Determine the (x, y) coordinate at the center of the cell enclosing the given text.  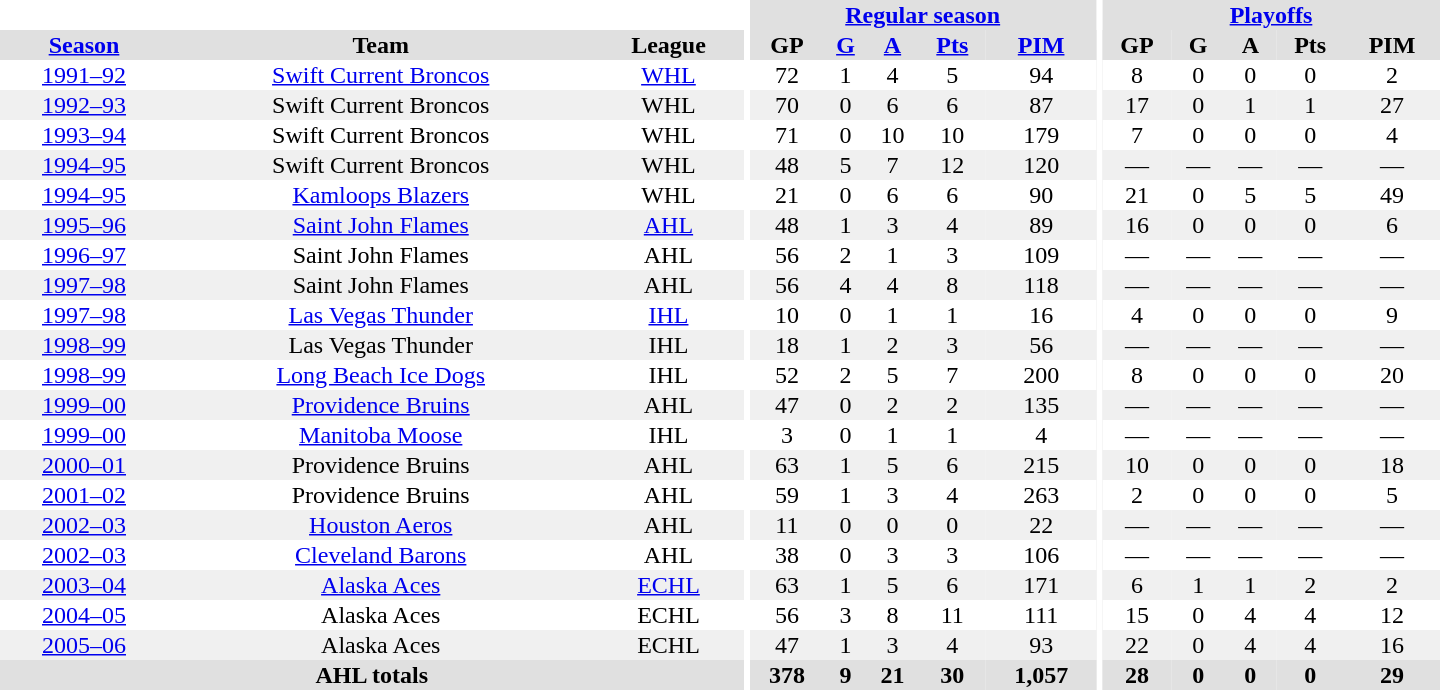
179 (1041, 135)
93 (1041, 645)
2004–05 (84, 615)
72 (786, 75)
94 (1041, 75)
Kamloops Blazers (380, 195)
Season (84, 45)
378 (786, 675)
Team (380, 45)
15 (1137, 615)
17 (1137, 105)
49 (1392, 195)
Manitoba Moose (380, 435)
1991–92 (84, 75)
89 (1041, 225)
59 (786, 495)
263 (1041, 495)
League (668, 45)
2003–04 (84, 585)
2001–02 (84, 495)
Playoffs (1271, 15)
70 (786, 105)
1,057 (1041, 675)
109 (1041, 255)
52 (786, 375)
Houston Aeros (380, 525)
120 (1041, 165)
2000–01 (84, 465)
38 (786, 555)
215 (1041, 465)
20 (1392, 375)
Cleveland Barons (380, 555)
171 (1041, 585)
135 (1041, 405)
28 (1137, 675)
1992–93 (84, 105)
87 (1041, 105)
Regular season (922, 15)
27 (1392, 105)
90 (1041, 195)
2005–06 (84, 645)
1996–97 (84, 255)
30 (953, 675)
1993–94 (84, 135)
71 (786, 135)
118 (1041, 285)
106 (1041, 555)
111 (1041, 615)
29 (1392, 675)
1995–96 (84, 225)
AHL totals (372, 675)
Long Beach Ice Dogs (380, 375)
200 (1041, 375)
